Pinpoint the cell where the given text exists, returning its [x, y] midpoint coordinate. 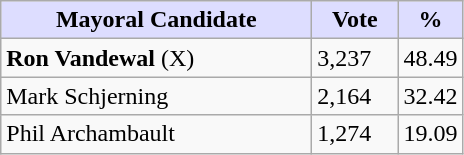
% [430, 20]
Ron Vandewal (X) [156, 58]
48.49 [430, 58]
Mayoral Candidate [156, 20]
32.42 [430, 96]
Mark Schjerning [156, 96]
1,274 [355, 134]
Phil Archambault [156, 134]
19.09 [430, 134]
3,237 [355, 58]
Vote [355, 20]
2,164 [355, 96]
